From the cell containing the given text, extract its center point as [x, y] coordinate. 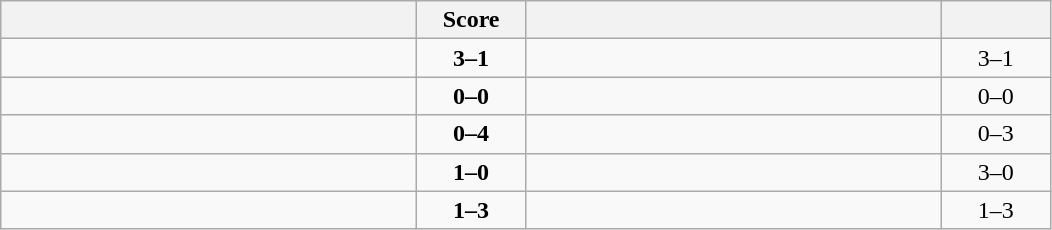
0–4 [472, 134]
3–0 [996, 172]
1–0 [472, 172]
0–3 [996, 134]
Score [472, 20]
